Extract the [x, y] coordinate from the center of the cell holding the provided text.  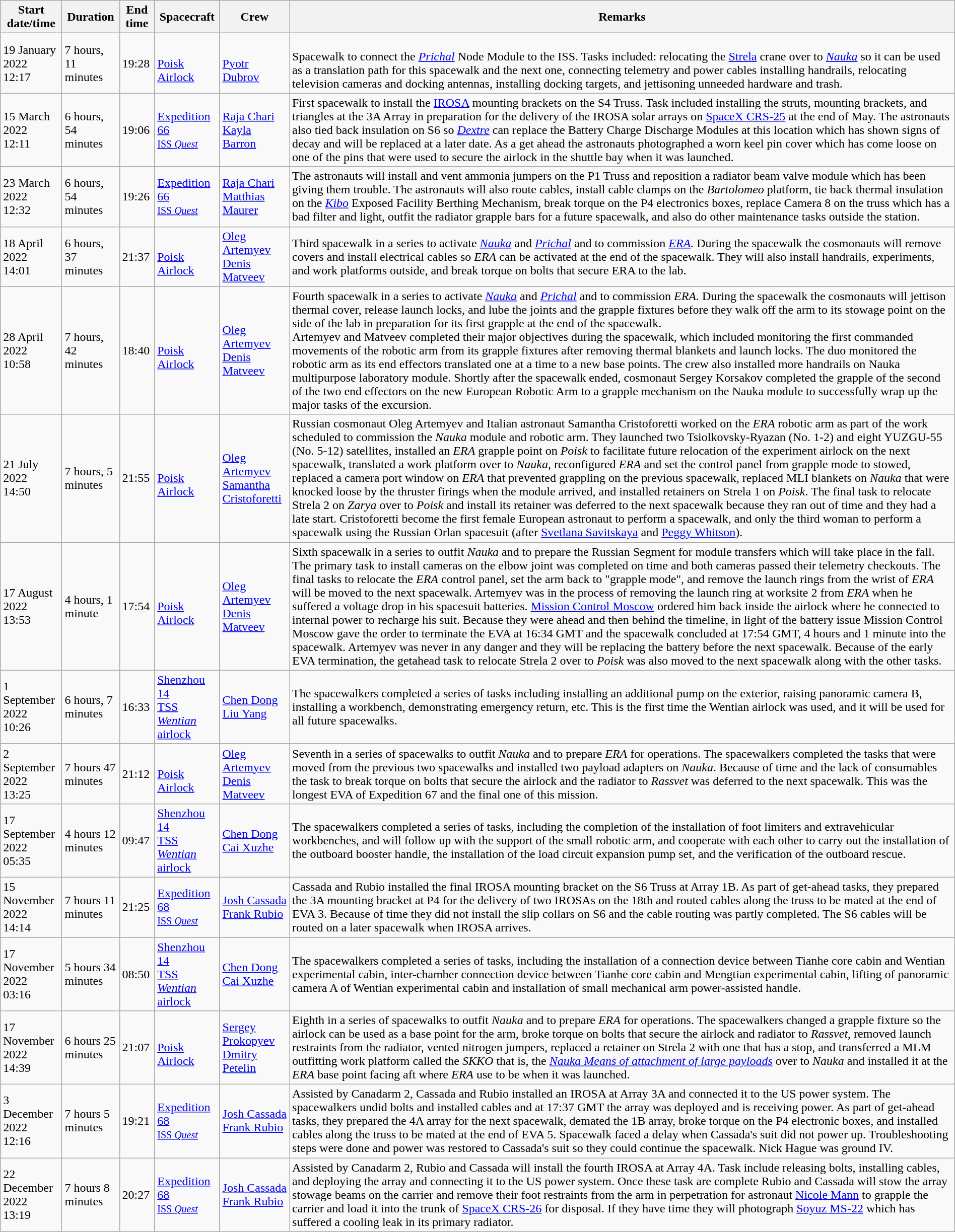
Raja Chari Kayla Barron [255, 130]
21:55 [137, 478]
28 April 2022 10:58 [31, 350]
7 hours 11 minutes [91, 907]
6 hours, 37 minutes [91, 257]
Chen Dong Liu Yang [255, 707]
21:07 [137, 1048]
Oleg Artemyev Samantha Cristoforetti [255, 478]
Raja Chari Matthias Maurer [255, 196]
Start date/time [31, 17]
09:47 [137, 840]
Remarks [623, 17]
6 hours, 7 minutes [91, 707]
4 hours, 1 minute [91, 606]
17 September 202205:35 [31, 840]
17 November 202214:39 [31, 1048]
19 January 202212:17 [31, 63]
21 July 202214:50 [31, 478]
18 April 202214:01 [31, 257]
Pyotr Dubrov [255, 63]
19:06 [137, 130]
08:50 [137, 974]
7 hours 8 minutes [91, 1195]
4 hours 12 minutes [91, 840]
23 March 202212:32 [31, 196]
17 August 202213:53 [31, 606]
21:12 [137, 773]
19:28 [137, 63]
Sergey Prokopyev Dmitry Petelin [255, 1048]
2 September 202213:25 [31, 773]
6 hours 25 minutes [91, 1048]
3 December 202212:16 [31, 1121]
7 hours, 11 minutes [91, 63]
7 hours 5 minutes [91, 1121]
End time [137, 17]
19:26 [137, 196]
16:33 [137, 707]
1 September 202210:26 [31, 707]
7 hours, 5 minutes [91, 478]
21:37 [137, 257]
18:40 [137, 350]
19:21 [137, 1121]
Crew [255, 17]
5 hours 34 minutes [91, 974]
22 December 202213:19 [31, 1195]
Duration [91, 17]
7 hours, 42 minutes [91, 350]
15 November 202214:14 [31, 907]
7 hours 47 minutes [91, 773]
17:54 [137, 606]
20:27 [137, 1195]
Spacecraft [187, 17]
21:25 [137, 907]
15 March 202212:11 [31, 130]
17 November 202203:16 [31, 974]
